Locate the cell with the specified text and output its [x, y] center coordinate. 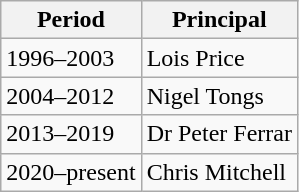
2004–2012 [71, 96]
Principal [219, 20]
2013–2019 [71, 134]
Nigel Tongs [219, 96]
Dr Peter Ferrar [219, 134]
Lois Price [219, 58]
1996–2003 [71, 58]
Period [71, 20]
2020–present [71, 172]
Chris Mitchell [219, 172]
